Capture the cell that displays the provided text and extract its (x, y) central coordinate. 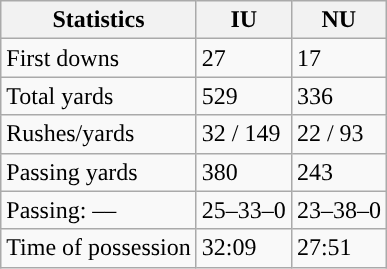
Time of possession (99, 248)
First downs (99, 58)
32:09 (244, 248)
Passing yards (99, 172)
32 / 149 (244, 134)
NU (338, 20)
27:51 (338, 248)
23–38–0 (338, 210)
529 (244, 96)
380 (244, 172)
27 (244, 58)
17 (338, 58)
Rushes/yards (99, 134)
Total yards (99, 96)
243 (338, 172)
Passing: –– (99, 210)
Statistics (99, 20)
22 / 93 (338, 134)
IU (244, 20)
25–33–0 (244, 210)
336 (338, 96)
